Extract the [X, Y] coordinate from the center of the cell holding the provided text.  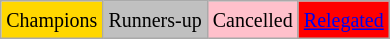
Cancelled [252, 20]
Relegated [344, 20]
Champions [52, 20]
Runners-up [155, 20]
